Return the [X, Y] coordinate for the center point of the cell that contains the specified text.  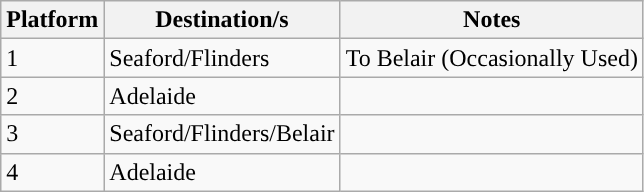
Seaford/Flinders/Belair [222, 134]
To Belair (Occasionally Used) [492, 58]
Platform [52, 20]
2 [52, 96]
Notes [492, 20]
Seaford/Flinders [222, 58]
Destination/s [222, 20]
4 [52, 172]
1 [52, 58]
3 [52, 134]
